Capture the cell that displays the provided text and extract its [x, y] central coordinate. 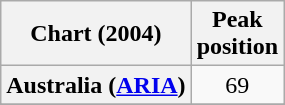
Chart (2004) [96, 34]
Peakposition [237, 34]
69 [237, 85]
Australia (ARIA) [96, 85]
